Return the (X, Y) coordinate for the center point of the cell that contains the specified text.  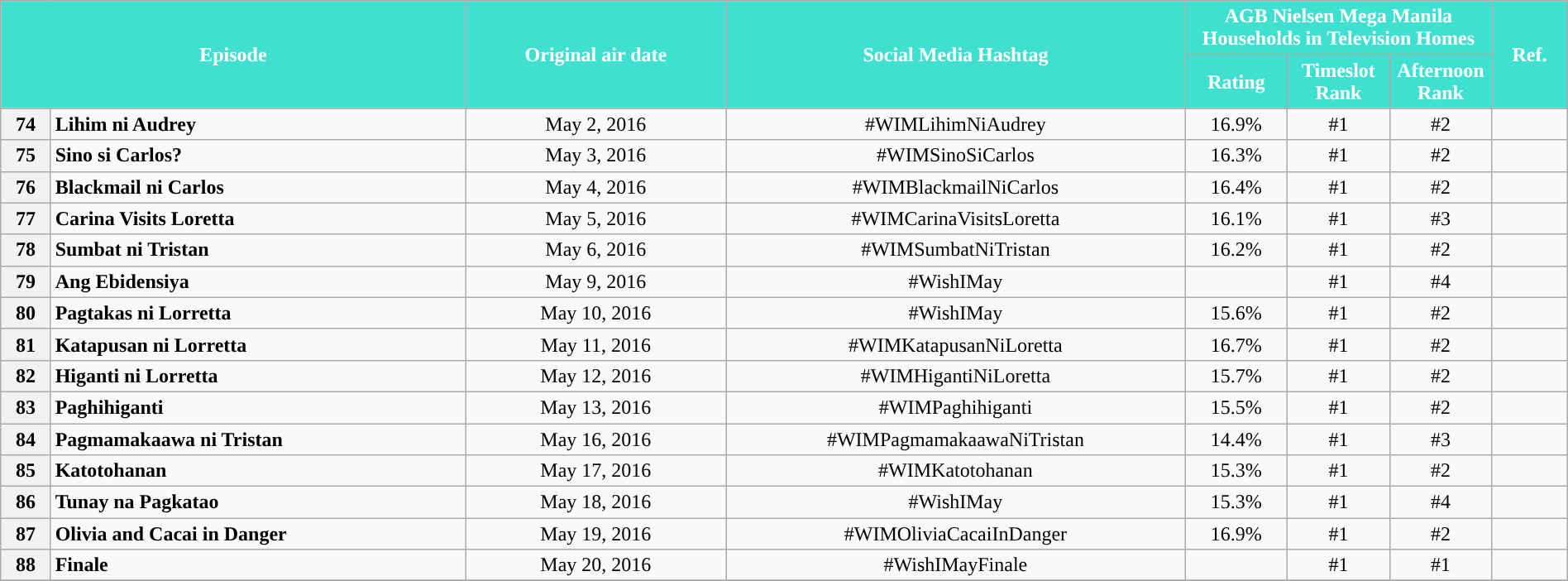
80 (26, 313)
87 (26, 534)
#WIMCarinaVisitsLoretta (956, 218)
81 (26, 344)
76 (26, 187)
May 5, 2016 (595, 218)
May 3, 2016 (595, 156)
May 16, 2016 (595, 439)
Carina Visits Loretta (258, 218)
May 6, 2016 (595, 250)
77 (26, 218)
Rating (1236, 81)
Afternoon Rank (1441, 81)
Timeslot Rank (1339, 81)
14.4% (1236, 439)
16.7% (1236, 344)
Lihim ni Audrey (258, 124)
May 12, 2016 (595, 376)
16.2% (1236, 250)
May 2, 2016 (595, 124)
Paghihiganti (258, 407)
Ref. (1530, 55)
83 (26, 407)
May 17, 2016 (595, 471)
#WIMSumbatNiTristan (956, 250)
Finale (258, 565)
15.5% (1236, 407)
15.6% (1236, 313)
#WishIMayFinale (956, 565)
#WIMHigantiNiLoretta (956, 376)
May 9, 2016 (595, 281)
16.3% (1236, 156)
Sino si Carlos? (258, 156)
Pagmamakaawa ni Tristan (258, 439)
86 (26, 502)
May 4, 2016 (595, 187)
Tunay na Pagkatao (258, 502)
16.1% (1236, 218)
#WIMBlackmailNiCarlos (956, 187)
May 20, 2016 (595, 565)
Blackmail ni Carlos (258, 187)
Ang Ebidensiya (258, 281)
15.7% (1236, 376)
Katapusan ni Lorretta (258, 344)
#WIMOliviaCacaiInDanger (956, 534)
#WIMPaghihiganti (956, 407)
84 (26, 439)
Social Media Hashtag (956, 55)
#WIMKatotohanan (956, 471)
Sumbat ni Tristan (258, 250)
74 (26, 124)
16.4% (1236, 187)
Episode (233, 55)
Olivia and Cacai in Danger (258, 534)
May 10, 2016 (595, 313)
78 (26, 250)
#WIMPagmamakaawaNiTristan (956, 439)
79 (26, 281)
Higanti ni Lorretta (258, 376)
#WIMKatapusanNiLoretta (956, 344)
May 19, 2016 (595, 534)
AGB Nielsen Mega Manila Households in Television Homes (1338, 28)
Original air date (595, 55)
May 11, 2016 (595, 344)
May 18, 2016 (595, 502)
Katotohanan (258, 471)
88 (26, 565)
85 (26, 471)
#WIMSinoSiCarlos (956, 156)
82 (26, 376)
75 (26, 156)
Pagtakas ni Lorretta (258, 313)
#WIMLihimNiAudrey (956, 124)
May 13, 2016 (595, 407)
